Extract the (X, Y) coordinate from the center of the cell holding the provided text.  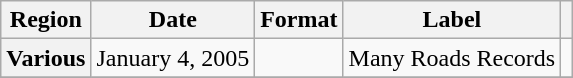
January 4, 2005 (173, 58)
Region (46, 20)
Format (299, 20)
Various (46, 58)
Many Roads Records (452, 58)
Date (173, 20)
Label (452, 20)
